Search for the cell housing the specified text and yield its (X, Y) center coordinate. 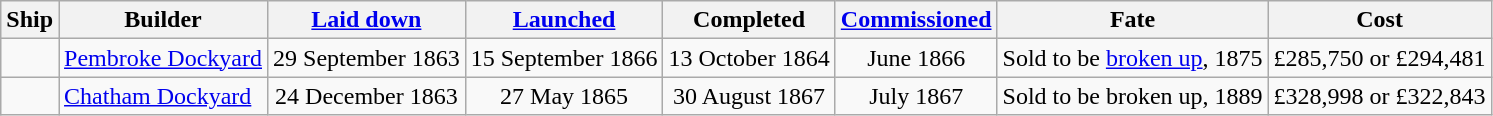
Ship (30, 20)
Sold to be broken up, 1875 (1132, 58)
Launched (564, 20)
Sold to be broken up, 1889 (1132, 96)
July 1867 (916, 96)
27 May 1865 (564, 96)
£328,998 or £322,843 (1380, 96)
Completed (749, 20)
Cost (1380, 20)
15 September 1866 (564, 58)
Fate (1132, 20)
30 August 1867 (749, 96)
June 1866 (916, 58)
29 September 1863 (367, 58)
Chatham Dockyard (164, 96)
13 October 1864 (749, 58)
£285,750 or £294,481 (1380, 58)
Commissioned (916, 20)
Pembroke Dockyard (164, 58)
24 December 1863 (367, 96)
Laid down (367, 20)
Builder (164, 20)
